Return the [x, y] coordinate for the center point of the cell that contains the specified text.  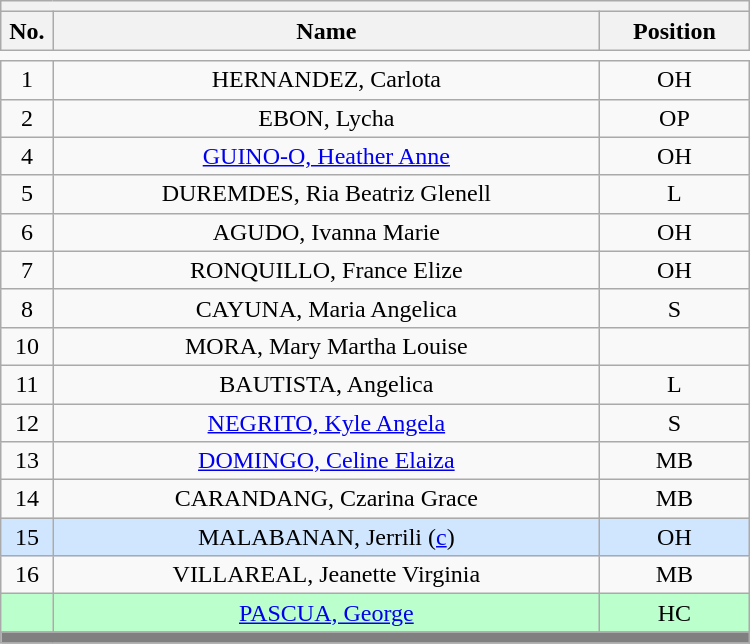
CARANDANG, Czarina Grace [326, 499]
8 [27, 308]
NEGRITO, Kyle Angela [326, 423]
11 [27, 384]
DUREMDES, Ria Beatriz Glenell [326, 194]
Position [675, 31]
2 [27, 118]
13 [27, 461]
6 [27, 232]
HC [675, 613]
12 [27, 423]
RONQUILLO, France Elize [326, 270]
BAUTISTA, Angelica [326, 384]
5 [27, 194]
7 [27, 270]
No. [27, 31]
EBON, Lycha [326, 118]
15 [27, 537]
AGUDO, Ivanna Marie [326, 232]
14 [27, 499]
GUINO-O, Heather Anne [326, 156]
Name [326, 31]
MALABANAN, Jerrili (c) [326, 537]
1 [27, 80]
MORA, Mary Martha Louise [326, 346]
OP [675, 118]
VILLAREAL, Jeanette Virginia [326, 575]
DOMINGO, Celine Elaiza [326, 461]
HERNANDEZ, Carlota [326, 80]
PASCUA, George [326, 613]
4 [27, 156]
10 [27, 346]
16 [27, 575]
CAYUNA, Maria Angelica [326, 308]
